Search for the cell housing the specified text and yield its [X, Y] center coordinate. 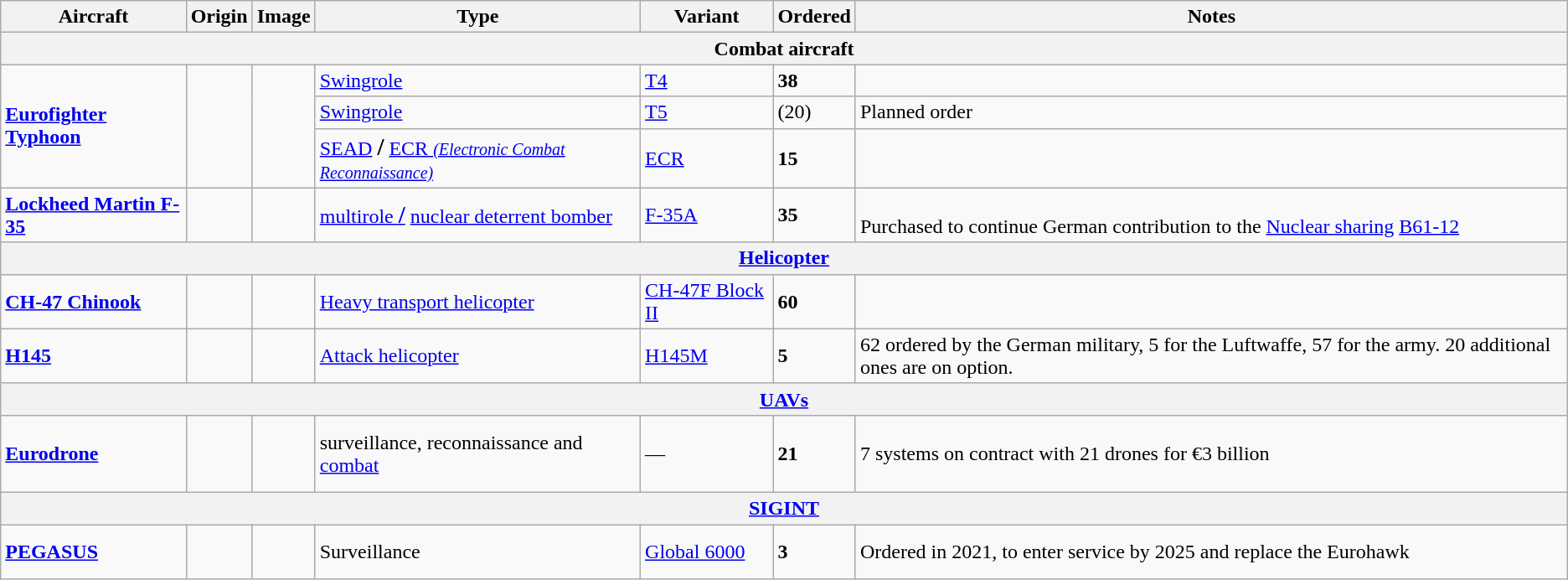
Ordered [814, 17]
21 [814, 453]
5 [814, 355]
Heavy transport helicopter [477, 302]
Eurodrone [94, 453]
multirole / nuclear deterrent bomber [477, 215]
CH-47 Chinook [94, 302]
15 [814, 158]
H145 [94, 355]
Notes [1211, 17]
62 ordered by the German military, 5 for the Luftwaffe, 57 for the army. 20 additional ones are on option. [1211, 355]
Aircraft [94, 17]
T4 [707, 80]
Image [283, 17]
35 [814, 215]
Global 6000 [707, 552]
ECR [707, 158]
— [707, 453]
Type [477, 17]
Planned order [1211, 112]
60 [814, 302]
CH-47F Block II [707, 302]
F-35A [707, 215]
Ordered in 2021, to enter service by 2025 and replace the Eurohawk [1211, 552]
38 [814, 80]
SIGINT [784, 508]
SEAD / ECR (Electronic Combat Reconnaissance) [477, 158]
3 [814, 552]
Helicopter [784, 258]
Combat aircraft [784, 49]
Eurofighter Typhoon [94, 126]
Attack helicopter [477, 355]
Variant [707, 17]
Purchased to continue German contribution to the Nuclear sharing B61-12 [1211, 215]
UAVs [784, 399]
7 systems on contract with 21 drones for €3 billion [1211, 453]
surveillance, reconnaissance and combat [477, 453]
H145M [707, 355]
PEGASUS [94, 552]
Lockheed Martin F-35 [94, 215]
(20) [814, 112]
T5 [707, 112]
Origin [219, 17]
Surveillance [477, 552]
